Scan for the cell matching the given text and deliver its [x, y] coordinate at center. 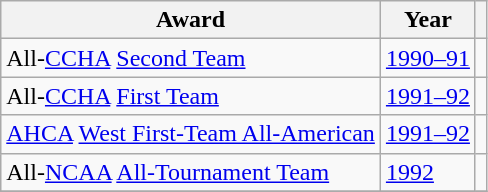
1992 [428, 172]
AHCA West First-Team All-American [191, 134]
Award [191, 20]
1990–91 [428, 58]
All-CCHA First Team [191, 96]
All-CCHA Second Team [191, 58]
Year [428, 20]
All-NCAA All-Tournament Team [191, 172]
